Search for the cell housing the specified text and yield its [x, y] center coordinate. 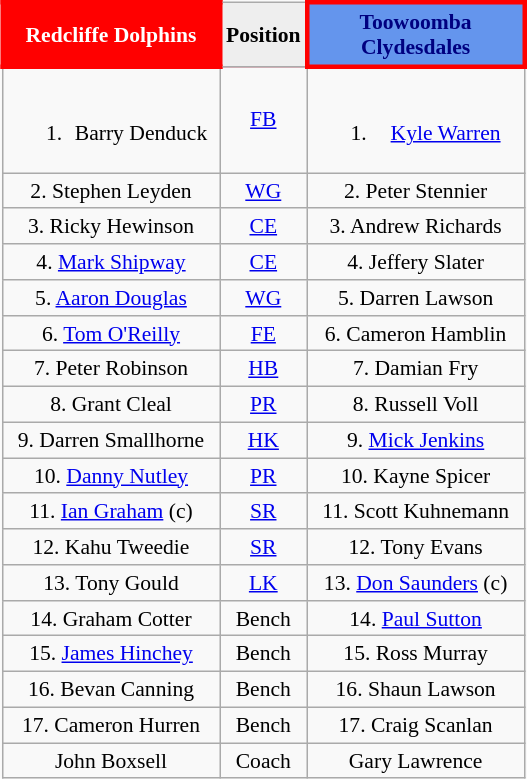
9. Mick Jenkins [416, 440]
Redcliffe Dolphins [110, 35]
Gary Lawrence [416, 761]
7. Peter Robinson [110, 369]
9. Darren Smallhorne [110, 440]
14. Paul Sutton [416, 618]
12. Tony Evans [416, 547]
7. Damian Fry [416, 369]
Barry Denduck [110, 120]
13. Tony Gould [110, 583]
5. Darren Lawson [416, 298]
10. Kayne Spicer [416, 476]
John Boxsell [110, 761]
11. Ian Graham (c) [110, 511]
HK [264, 440]
17. Cameron Hurren [110, 725]
10. Danny Nutley [110, 476]
LK [264, 583]
8. Grant Cleal [110, 405]
14. Graham Cotter [110, 618]
5. Aaron Douglas [110, 298]
HB [264, 369]
FB [264, 120]
13. Don Saunders (c) [416, 583]
8. Russell Voll [416, 405]
4. Jeffery Slater [416, 262]
6. Cameron Hamblin [416, 333]
3. Andrew Richards [416, 226]
4. Mark Shipway [110, 262]
11. Scott Kuhnemann [416, 511]
FE [264, 333]
16. Bevan Canning [110, 690]
Kyle Warren [416, 120]
Toowoomba Clydesdales [416, 35]
6. Tom O'Reilly [110, 333]
Position [264, 35]
Coach [264, 761]
12. Kahu Tweedie [110, 547]
2. Peter Stennier [416, 191]
16. Shaun Lawson [416, 690]
15. James Hinchey [110, 654]
3. Ricky Hewinson [110, 226]
15. Ross Murray [416, 654]
2. Stephen Leyden [110, 191]
17. Craig Scanlan [416, 725]
